Pinpoint the cell where the given text exists, returning its [x, y] midpoint coordinate. 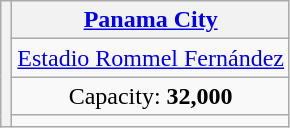
Capacity: 32,000 [151, 96]
Panama City [151, 20]
Estadio Rommel Fernández [151, 58]
